Return [x, y] of the center of cell containing provided text 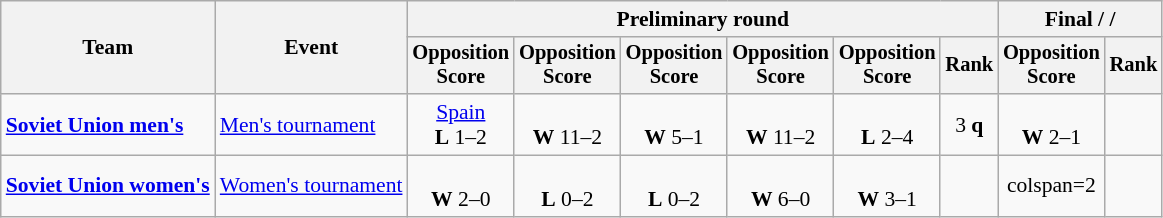
Final / / [1080, 19]
W 5–1 [674, 124]
W 6–0 [780, 186]
Team [108, 48]
L 2–4 [888, 124]
W 2–0 [462, 186]
Soviet Union women's [108, 186]
Soviet Union men's [108, 124]
3 q [969, 124]
W 2–1 [1052, 124]
colspan=2 [1052, 186]
Women's tournament [312, 186]
SpainL 1–2 [462, 124]
Event [312, 48]
Men's tournament [312, 124]
Preliminary round [704, 19]
W 3–1 [888, 186]
